Output the (x, y) coordinate of the center of the cell containing the given text.  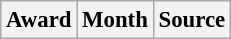
Month (115, 20)
Source (192, 20)
Award (39, 20)
